Pinpoint the cell where the given text exists, returning its (x, y) midpoint coordinate. 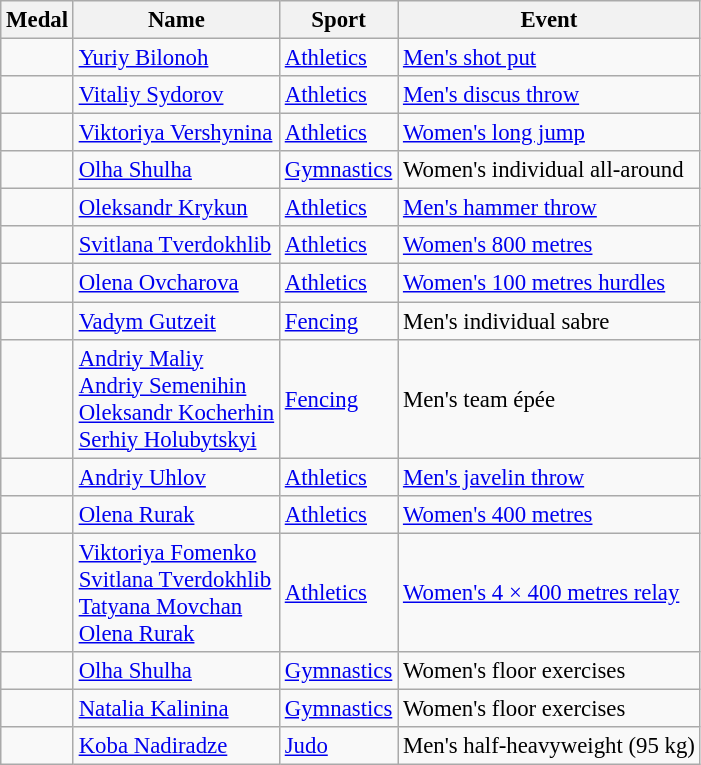
Men's javelin throw (550, 477)
Men's half-heavyweight (95 kg) (550, 746)
Name (176, 20)
Judo (338, 746)
Medal (38, 20)
Event (550, 20)
Women's long jump (550, 133)
Sport (338, 20)
Women's individual all-around (550, 170)
Men's hammer throw (550, 208)
Men's individual sabre (550, 321)
Viktoriya Vershynina (176, 133)
Men's team épée (550, 398)
Natalia Kalinina (176, 708)
Andriy Uhlov (176, 477)
Men's discus throw (550, 95)
Men's shot put (550, 58)
Svitlana Tverdokhlib (176, 245)
Andriy MaliyAndriy SemenihinOleksandr KocherhinSerhiy Holubytskyi (176, 398)
Women's 800 metres (550, 245)
Women's 100 metres hurdles (550, 283)
Women's 4 × 400 metres relay (550, 592)
Vitaliy Sydorov (176, 95)
Olena Rurak (176, 514)
Yuriy Bilonoh (176, 58)
Koba Nadiradze (176, 746)
Viktoriya FomenkoSvitlana TverdokhlibTatyana MovchanOlena Rurak (176, 592)
Olena Ovcharova (176, 283)
Vadym Gutzeit (176, 321)
Women's 400 metres (550, 514)
Oleksandr Krykun (176, 208)
